Capture the cell that displays the provided text and extract its [X, Y] central coordinate. 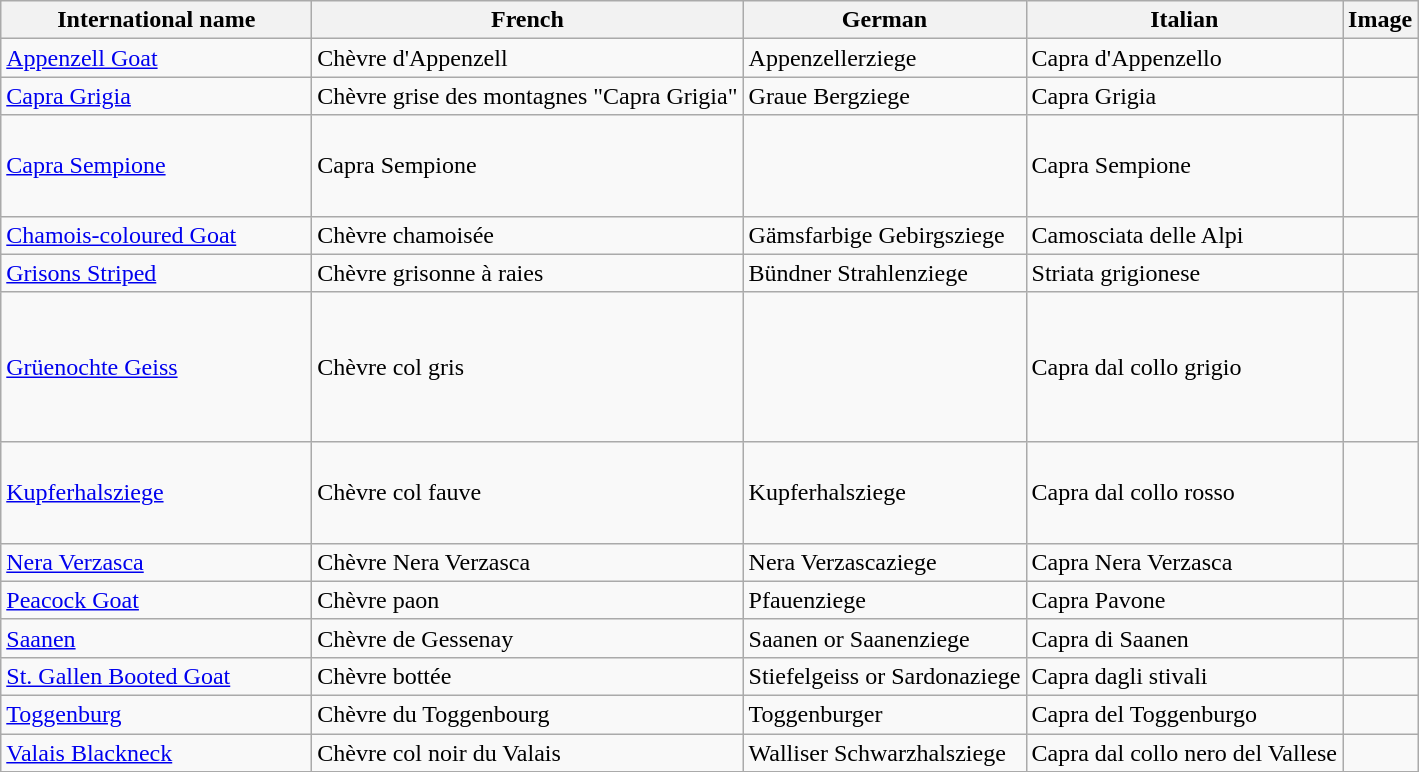
Stiefelgeiss or Sardonaziege [884, 676]
Chèvre du Toggenbourg [528, 714]
French [528, 20]
Chamois-coloured Goat [156, 235]
Chèvre col gris [528, 367]
Chèvre grisonne à raies [528, 273]
Toggenburger [884, 714]
Capra d'Appenzello [1184, 58]
Toggenburg [156, 714]
Saanen or Saanenziege [884, 638]
Capra dal collo grigio [1184, 367]
Chèvre bottée [528, 676]
Appenzellerziege [884, 58]
St. Gallen Booted Goat [156, 676]
Gämsfarbige Gebirgsziege [884, 235]
Valais Blackneck [156, 753]
Chèvre de Gessenay [528, 638]
Chèvre Nera Verzasca [528, 562]
Capra Nera Verzasca [1184, 562]
Grüenochte Geiss [156, 367]
Bündner Strahlenziege [884, 273]
Italian [1184, 20]
Nera Verzasca [156, 562]
Chèvre paon [528, 600]
Camosciata delle Alpi [1184, 235]
Pfauenziege [884, 600]
Capra di Saanen [1184, 638]
Image [1380, 20]
Chèvre chamoisée [528, 235]
Chèvre col noir du Valais [528, 753]
Grisons Striped [156, 273]
Capra del Toggenburgo [1184, 714]
Saanen [156, 638]
International name [156, 20]
German [884, 20]
Graue Bergziege [884, 96]
Capra dal collo nero del Vallese [1184, 753]
Appenzell Goat [156, 58]
Chèvre grise des montagnes "Capra Grigia" [528, 96]
Capra dal collo rosso [1184, 492]
Nera Verzascaziege [884, 562]
Capra Pavone [1184, 600]
Walliser Schwarzhalsziege [884, 753]
Striata grigionese [1184, 273]
Capra dagli stivali [1184, 676]
Chèvre col fauve [528, 492]
Peacock Goat [156, 600]
Chèvre d'Appenzell [528, 58]
